Find where the given text appears and provide that cell's center as (x, y) coordinate. 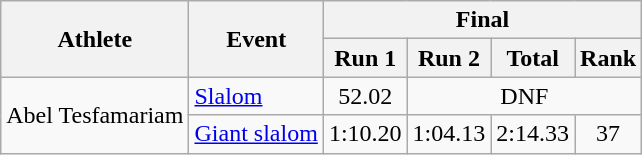
2:14.33 (533, 134)
52.02 (365, 96)
Event (256, 39)
1:04.13 (449, 134)
Slalom (256, 96)
Run 1 (365, 58)
DNF (524, 96)
37 (608, 134)
Athlete (95, 39)
1:10.20 (365, 134)
Abel Tesfamariam (95, 115)
Giant slalom (256, 134)
Rank (608, 58)
Final (482, 20)
Total (533, 58)
Run 2 (449, 58)
